Capture the cell that displays the provided text and extract its (x, y) central coordinate. 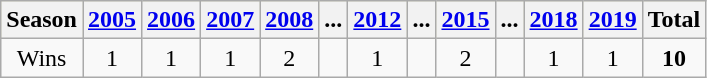
2012 (378, 20)
2019 (612, 20)
Season (42, 20)
Total (674, 20)
2006 (172, 20)
Wins (42, 58)
2015 (466, 20)
2018 (554, 20)
2008 (290, 20)
10 (674, 58)
2007 (230, 20)
2005 (112, 20)
